Pinpoint the cell where the given text exists, returning its (x, y) midpoint coordinate. 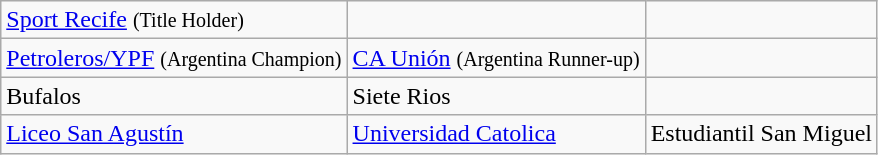
Estudiantil San Miguel (761, 134)
Sport Recife (Title Holder) (174, 20)
Petroleros/YPF (Argentina Champion) (174, 58)
Bufalos (174, 96)
CA Unión (Argentina Runner-up) (496, 58)
Universidad Catolica (496, 134)
Siete Rios (496, 96)
Liceo San Agustín (174, 134)
